Detect which cell encompasses the target text, then output its [X, Y] center coordinate. 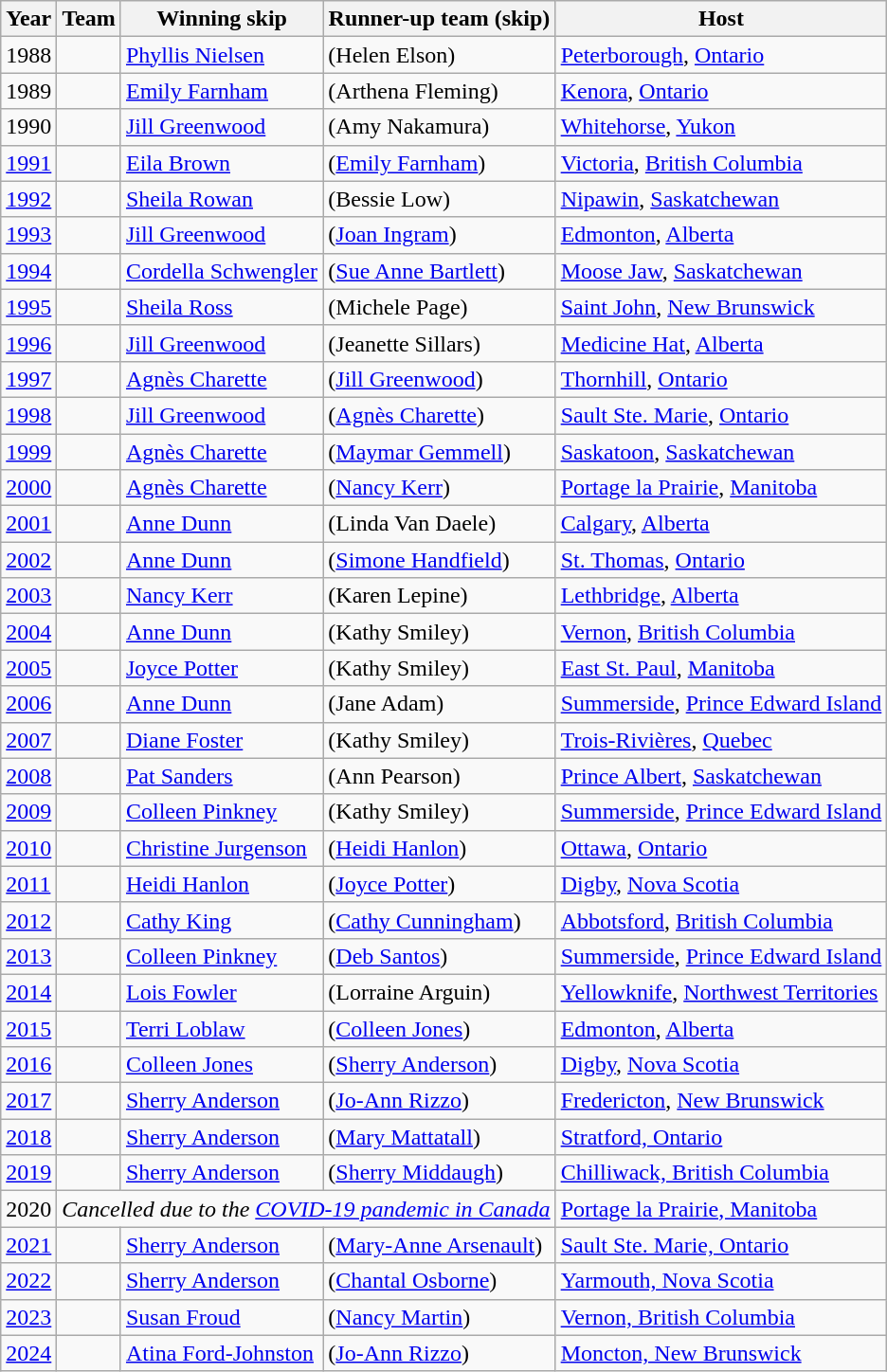
(Colleen Jones) [440, 1028]
1995 [28, 307]
2012 [28, 920]
Trois-Rivières, Quebec [721, 740]
Whitehorse, Yukon [721, 127]
Moose Jaw, Saskatchewan [721, 271]
2001 [28, 524]
(Karen Lepine) [440, 596]
(Joyce Potter) [440, 884]
(Jeanette Sillars) [440, 343]
Sheila Ross [222, 307]
2009 [28, 812]
1988 [28, 55]
(Joan Ingram) [440, 235]
2015 [28, 1028]
Host [721, 19]
(Maymar Gemmell) [440, 452]
Yarmouth, Nova Scotia [721, 1281]
(Linda Van Daele) [440, 524]
1998 [28, 415]
(Nancy Martin) [440, 1317]
(Sherry Middaugh) [440, 1173]
Atina Ford-Johnston [222, 1353]
Lois Fowler [222, 992]
Cathy King [222, 920]
Peterborough, Ontario [721, 55]
(Chantal Osborne) [440, 1281]
Calgary, Alberta [721, 524]
Phyllis Nielsen [222, 55]
(Arthena Fleming) [440, 91]
Ottawa, Ontario [721, 848]
Sheila Rowan [222, 199]
Victoria, British Columbia [721, 163]
2024 [28, 1353]
2008 [28, 776]
1992 [28, 199]
Runner-up team (skip) [440, 19]
(Mary Mattatall) [440, 1137]
(Mary-Anne Arsenault) [440, 1245]
(Heidi Hanlon) [440, 848]
(Cathy Cunningham) [440, 920]
Joyce Potter [222, 668]
1997 [28, 379]
2000 [28, 488]
2023 [28, 1317]
(Sherry Anderson) [440, 1065]
2019 [28, 1173]
1989 [28, 91]
Christine Jurgenson [222, 848]
2004 [28, 632]
Cordella Schwengler [222, 271]
1990 [28, 127]
(Agnès Charette) [440, 415]
Emily Farnham [222, 91]
Kenora, Ontario [721, 91]
(Jill Greenwood) [440, 379]
2005 [28, 668]
Diane Foster [222, 740]
(Helen Elson) [440, 55]
Thornhill, Ontario [721, 379]
Chilliwack, British Columbia [721, 1173]
Team [89, 19]
2010 [28, 848]
Saskatoon, Saskatchewan [721, 452]
(Ann Pearson) [440, 776]
2013 [28, 956]
Pat Sanders [222, 776]
2020 [28, 1209]
Medicine Hat, Alberta [721, 343]
Nancy Kerr [222, 596]
(Sue Anne Bartlett) [440, 271]
Fredericton, New Brunswick [721, 1101]
Year [28, 19]
2022 [28, 1281]
Terri Loblaw [222, 1028]
Stratford, Ontario [721, 1137]
1994 [28, 271]
St. Thomas, Ontario [721, 560]
(Simone Handfield) [440, 560]
1991 [28, 163]
2014 [28, 992]
1996 [28, 343]
Susan Froud [222, 1317]
(Jane Adam) [440, 704]
Abbotsford, British Columbia [721, 920]
2016 [28, 1065]
(Bessie Low) [440, 199]
(Emily Farnham) [440, 163]
Colleen Jones [222, 1065]
Cancelled due to the COVID-19 pandemic in Canada [306, 1209]
Prince Albert, Saskatchewan [721, 776]
(Nancy Kerr) [440, 488]
East St. Paul, Manitoba [721, 668]
(Deb Santos) [440, 956]
2003 [28, 596]
Lethbridge, Alberta [721, 596]
Yellowknife, Northwest Territories [721, 992]
2017 [28, 1101]
Nipawin, Saskatchewan [721, 199]
Moncton, New Brunswick [721, 1353]
2007 [28, 740]
(Amy Nakamura) [440, 127]
2021 [28, 1245]
2006 [28, 704]
2011 [28, 884]
1999 [28, 452]
1993 [28, 235]
Winning skip [222, 19]
(Lorraine Arguin) [440, 992]
Eila Brown [222, 163]
(Michele Page) [440, 307]
Saint John, New Brunswick [721, 307]
2002 [28, 560]
2018 [28, 1137]
Heidi Hanlon [222, 884]
